For the text-containing cell, return its midpoint in (X, Y) coordinate format. 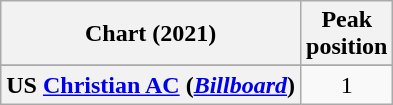
1 (347, 85)
US Christian AC (Billboard) (151, 85)
Peakposition (347, 34)
Chart (2021) (151, 34)
